Return the (X, Y) coordinate for the center point of the cell that contains the specified text.  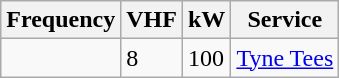
100 (206, 58)
Tyne Tees (285, 58)
kW (206, 20)
VHF (152, 20)
8 (152, 58)
Frequency (61, 20)
Service (285, 20)
